Return the (x, y) coordinate for the center point of the cell that contains the specified text.  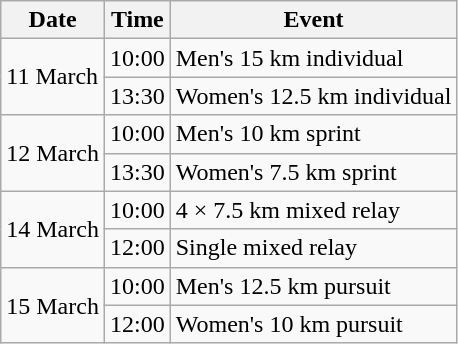
4 × 7.5 km mixed relay (314, 210)
Women's 10 km pursuit (314, 324)
11 March (53, 77)
12 March (53, 153)
14 March (53, 229)
Time (137, 20)
Date (53, 20)
Event (314, 20)
Single mixed relay (314, 248)
Women's 7.5 km sprint (314, 172)
Women's 12.5 km individual (314, 96)
Men's 10 km sprint (314, 134)
15 March (53, 305)
Men's 12.5 km pursuit (314, 286)
Men's 15 km individual (314, 58)
